Return [x, y] of the center of cell containing provided text 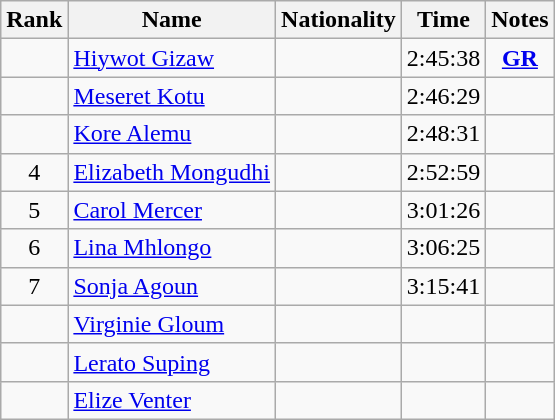
Carol Mercer [172, 210]
Kore Alemu [172, 134]
Sonja Agoun [172, 286]
Notes [520, 20]
Elize Venter [172, 400]
2:52:59 [443, 172]
7 [34, 286]
Name [172, 20]
6 [34, 248]
Rank [34, 20]
2:46:29 [443, 96]
2:45:38 [443, 58]
5 [34, 210]
4 [34, 172]
3:15:41 [443, 286]
3:01:26 [443, 210]
Elizabeth Mongudhi [172, 172]
Nationality [339, 20]
GR [520, 58]
Meseret Kotu [172, 96]
Lina Mhlongo [172, 248]
Virginie Gloum [172, 324]
Lerato Suping [172, 362]
Hiywot Gizaw [172, 58]
3:06:25 [443, 248]
2:48:31 [443, 134]
Time [443, 20]
